Scan for the cell matching the given text and deliver its [X, Y] coordinate at center. 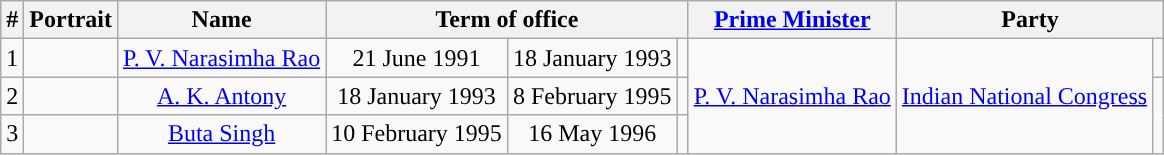
Indian National Congress [1024, 96]
Name [221, 20]
# [12, 20]
Portrait [71, 20]
16 May 1996 [592, 134]
Prime Minister [792, 20]
Buta Singh [221, 134]
Party [1030, 20]
21 June 1991 [417, 58]
8 February 1995 [592, 96]
Term of office [507, 20]
1 [12, 58]
10 February 1995 [417, 134]
3 [12, 134]
A. K. Antony [221, 96]
2 [12, 96]
